Locate the cell with the specified text and output its (x, y) center coordinate. 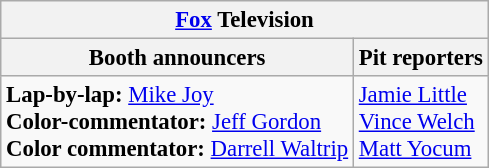
Booth announcers (178, 58)
Lap-by-lap: Mike JoyColor-commentator: Jeff GordonColor commentator: Darrell Waltrip (178, 122)
Jamie LittleVince WelchMatt Yocum (420, 122)
Pit reporters (420, 58)
Fox Television (245, 20)
